Identify which cell holds the provided text, then report its (x, y) central coordinate. 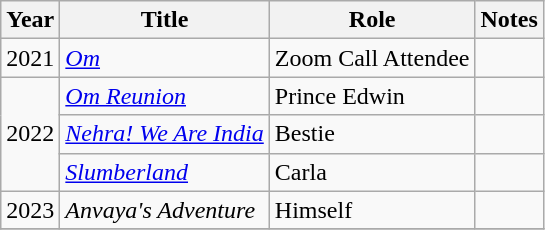
Prince Edwin (372, 96)
Himself (372, 210)
Year (30, 20)
Slumberland (164, 172)
2022 (30, 134)
Om Reunion (164, 96)
Nehra! We Are India (164, 134)
Role (372, 20)
Title (164, 20)
2023 (30, 210)
Anvaya's Adventure (164, 210)
Bestie (372, 134)
Zoom Call Attendee (372, 58)
2021 (30, 58)
Om (164, 58)
Carla (372, 172)
Notes (509, 20)
